For the text-containing cell, return its midpoint in [X, Y] coordinate format. 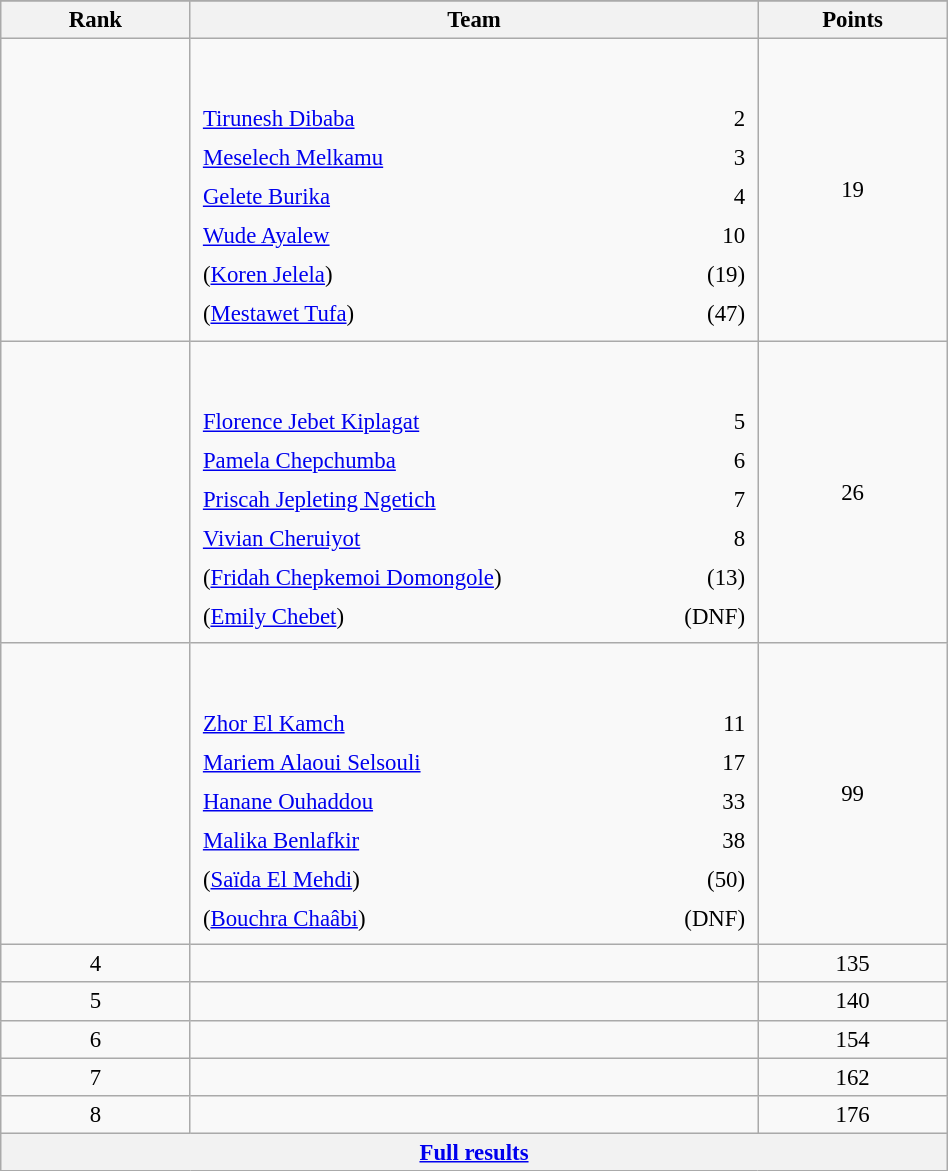
Full results [474, 1152]
26 [852, 492]
(Emily Chebet) [422, 616]
(Saïda El Mehdi) [408, 880]
Priscah Jepleting Ngetich [422, 499]
(47) [694, 314]
99 [852, 794]
Tirunesh Dibaba 2 Meselech Melkamu 3 Gelete Burika 4 Wude Ayalew 10 (Koren Jelela) (19) (Mestawet Tufa) (47) [474, 190]
Rank [96, 20]
Points [852, 20]
10 [694, 236]
154 [852, 1039]
11 [686, 723]
17 [686, 762]
19 [852, 190]
Tirunesh Dibaba [418, 119]
33 [686, 801]
Hanane Ouhaddou [408, 801]
135 [852, 964]
Zhor El Kamch [408, 723]
Meselech Melkamu [418, 158]
140 [852, 1002]
(Koren Jelela) [418, 275]
Vivian Cheruiyot [422, 538]
Team [474, 20]
Mariem Alaoui Selsouli [408, 762]
38 [686, 840]
Pamela Chepchumba [422, 460]
(50) [686, 880]
(Mestawet Tufa) [418, 314]
(19) [694, 275]
176 [852, 1114]
Florence Jebet Kiplagat 5 Pamela Chepchumba 6 Priscah Jepleting Ngetich 7 Vivian Cheruiyot 8 (Fridah Chepkemoi Domongole) (13) (Emily Chebet) (DNF) [474, 492]
Zhor El Kamch 11 Mariem Alaoui Selsouli 17 Hanane Ouhaddou 33 Malika Benlafkir 38 (Saïda El Mehdi) (50) (Bouchra Chaâbi) (DNF) [474, 794]
162 [852, 1077]
Malika Benlafkir [408, 840]
2 [694, 119]
3 [694, 158]
Gelete Burika [418, 197]
Wude Ayalew [418, 236]
(Fridah Chepkemoi Domongole) [422, 577]
(Bouchra Chaâbi) [408, 919]
(13) [698, 577]
Florence Jebet Kiplagat [422, 421]
